Find where the given text appears and provide that cell's center as [x, y] coordinate. 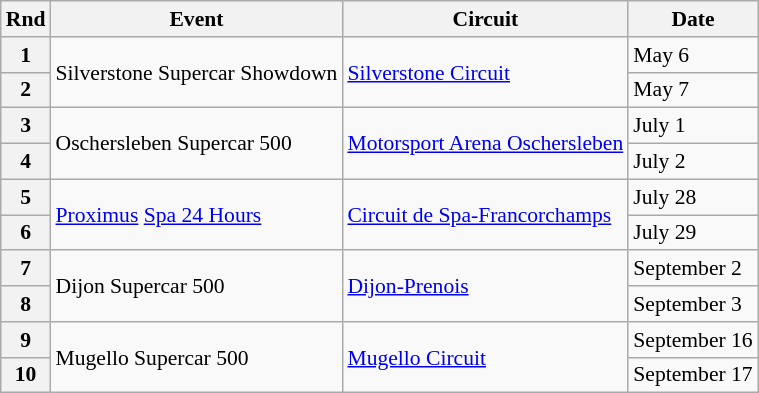
10 [26, 375]
Event [196, 19]
4 [26, 162]
8 [26, 304]
September 16 [692, 340]
1 [26, 55]
July 1 [692, 126]
July 28 [692, 197]
Dijon-Prenois [485, 286]
Oschersleben Supercar 500 [196, 144]
September 3 [692, 304]
Dijon Supercar 500 [196, 286]
Date [692, 19]
Circuit [485, 19]
6 [26, 233]
5 [26, 197]
May 7 [692, 90]
9 [26, 340]
May 6 [692, 55]
Proximus Spa 24 Hours [196, 214]
Silverstone Supercar Showdown [196, 72]
July 29 [692, 233]
September 17 [692, 375]
Mugello Supercar 500 [196, 358]
Motorsport Arena Oschersleben [485, 144]
Silverstone Circuit [485, 72]
7 [26, 269]
July 2 [692, 162]
Rnd [26, 19]
Mugello Circuit [485, 358]
3 [26, 126]
Circuit de Spa-Francorchamps [485, 214]
2 [26, 90]
September 2 [692, 269]
